Return the (X, Y) coordinate for the center point of the cell that contains the specified text.  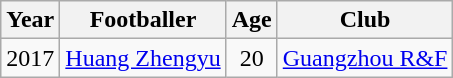
Footballer (143, 20)
2017 (30, 58)
20 (252, 58)
Huang Zhengyu (143, 58)
Year (30, 20)
Age (252, 20)
Guangzhou R&F (365, 58)
Club (365, 20)
